Extract the (x, y) coordinate from the center of the cell holding the provided text.  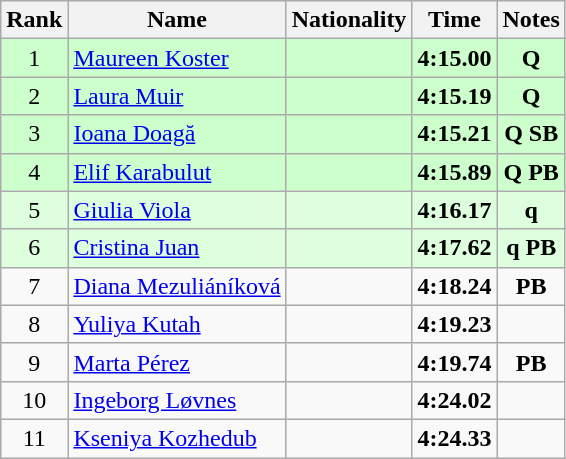
Name (177, 20)
Nationality (349, 20)
4 (34, 172)
Q SB (531, 134)
4:15.00 (454, 58)
q (531, 210)
Rank (34, 20)
11 (34, 438)
4:19.74 (454, 362)
q PB (531, 248)
Ioana Doagă (177, 134)
4:16.17 (454, 210)
10 (34, 400)
Q PB (531, 172)
Kseniya Kozhedub (177, 438)
Giulia Viola (177, 210)
Time (454, 20)
8 (34, 324)
Laura Muir (177, 96)
4:15.89 (454, 172)
Maureen Koster (177, 58)
4:17.62 (454, 248)
3 (34, 134)
Cristina Juan (177, 248)
4:24.33 (454, 438)
4:15.21 (454, 134)
4:24.02 (454, 400)
Notes (531, 20)
5 (34, 210)
4:15.19 (454, 96)
6 (34, 248)
7 (34, 286)
1 (34, 58)
4:19.23 (454, 324)
Diana Mezuliáníková (177, 286)
Ingeborg Løvnes (177, 400)
Elif Karabulut (177, 172)
4:18.24 (454, 286)
Yuliya Kutah (177, 324)
Marta Pérez (177, 362)
9 (34, 362)
2 (34, 96)
